Detect which cell encompasses the target text, then output its [X, Y] center coordinate. 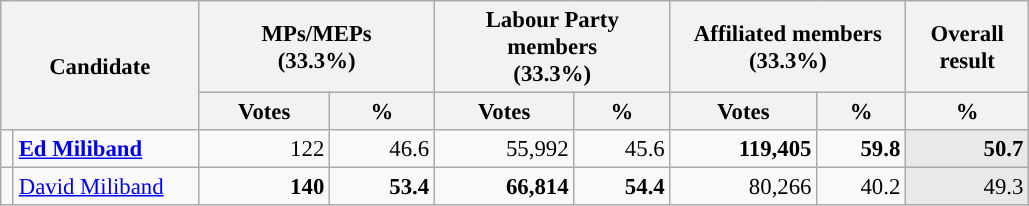
David Miliband [106, 187]
Candidate [100, 66]
Labour Party members (33.3%) [552, 47]
Overall result [968, 47]
45.6 [622, 149]
Ed Miliband [106, 149]
119,405 [744, 149]
46.6 [382, 149]
80,266 [744, 187]
54.4 [622, 187]
40.2 [862, 187]
59.8 [862, 149]
49.3 [968, 187]
55,992 [504, 149]
50.7 [968, 149]
66,814 [504, 187]
140 [264, 187]
53.4 [382, 187]
Affiliated members (33.3%) [788, 47]
MPs/MEPs (33.3%) [317, 47]
122 [264, 149]
